Provide the [x, y] coordinate of the cell's center where the given text is located.  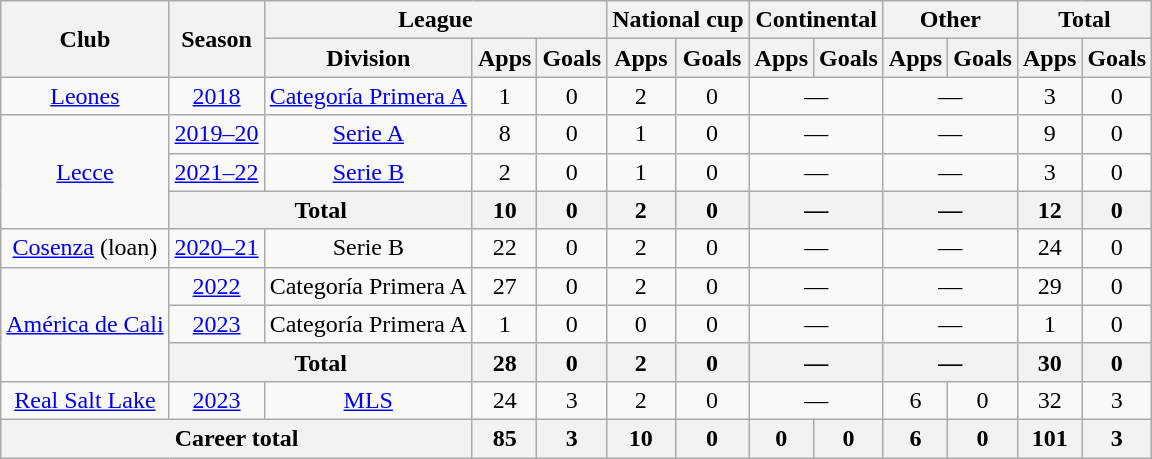
22 [504, 248]
2022 [216, 286]
2018 [216, 96]
Lecce [85, 172]
Continental [816, 20]
Real Salt Lake [85, 400]
Serie A [368, 134]
32 [1049, 400]
América de Cali [85, 324]
30 [1049, 362]
2020–21 [216, 248]
12 [1049, 210]
9 [1049, 134]
101 [1049, 438]
Division [368, 58]
Other [950, 20]
29 [1049, 286]
Leones [85, 96]
2019–20 [216, 134]
85 [504, 438]
27 [504, 286]
2021–22 [216, 172]
Cosenza (loan) [85, 248]
Season [216, 39]
MLS [368, 400]
National cup [678, 20]
League [436, 20]
28 [504, 362]
Club [85, 39]
Career total [237, 438]
8 [504, 134]
